Scan for the cell matching the given text and deliver its (x, y) coordinate at center. 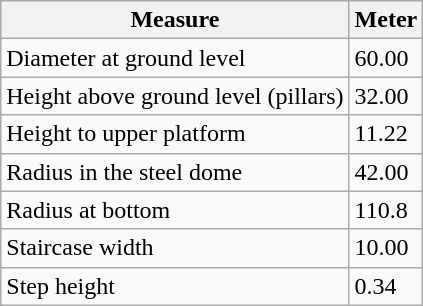
Height to upper platform (175, 134)
32.00 (386, 96)
Step height (175, 286)
Height above ground level (pillars) (175, 96)
Staircase width (175, 248)
Radius at bottom (175, 210)
11.22 (386, 134)
Measure (175, 20)
10.00 (386, 248)
110.8 (386, 210)
Radius in the steel dome (175, 172)
42.00 (386, 172)
0.34 (386, 286)
60.00 (386, 58)
Meter (386, 20)
Diameter at ground level (175, 58)
